Provide the [X, Y] coordinate of the cell's center where the given text is located.  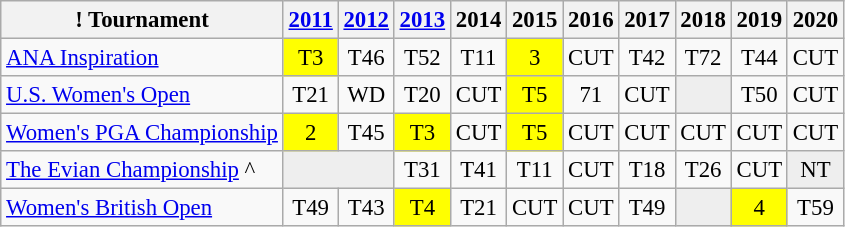
2019 [759, 20]
2017 [647, 20]
4 [759, 208]
T72 [703, 58]
2014 [478, 20]
WD [366, 95]
2020 [815, 20]
T4 [422, 208]
T31 [422, 170]
T26 [703, 170]
2 [310, 133]
T59 [815, 208]
T45 [366, 133]
T42 [647, 58]
T20 [422, 95]
T52 [422, 58]
2018 [703, 20]
U.S. Women's Open [142, 95]
Women's British Open [142, 208]
! Tournament [142, 20]
2015 [535, 20]
T43 [366, 208]
NT [815, 170]
T50 [759, 95]
Women's PGA Championship [142, 133]
ANA Inspiration [142, 58]
3 [535, 58]
71 [591, 95]
T18 [647, 170]
2011 [310, 20]
2016 [591, 20]
T46 [366, 58]
2013 [422, 20]
The Evian Championship ^ [142, 170]
2012 [366, 20]
T41 [478, 170]
T44 [759, 58]
